From the cell containing the given text, extract its center point as [X, Y] coordinate. 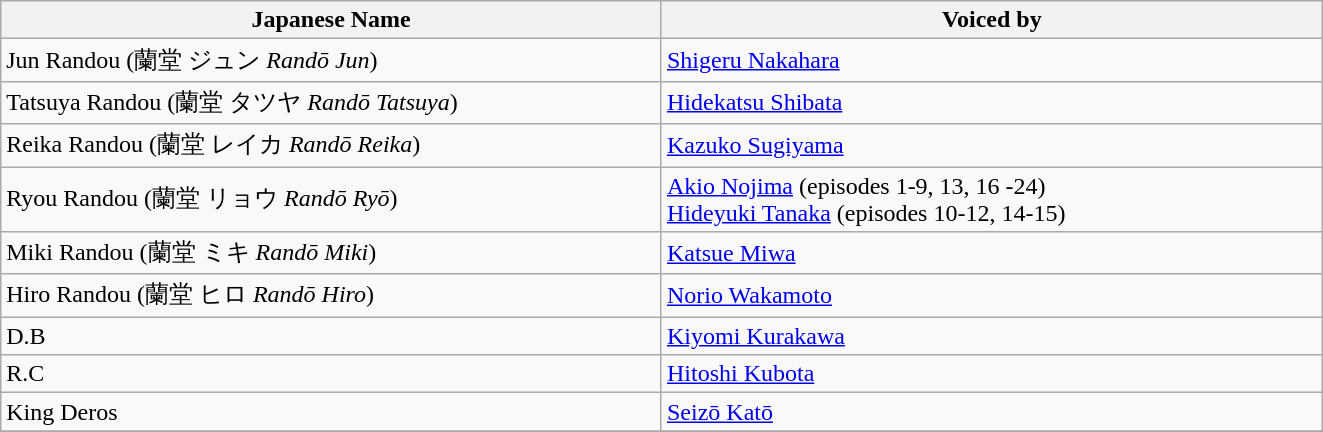
Jun Randou (蘭堂 ジュン Randō Jun) [332, 60]
Seizō Katō [992, 412]
Japanese Name [332, 20]
King Deros [332, 412]
Tatsuya Randou (蘭堂 タツヤ Randō Tatsuya) [332, 102]
Kiyomi Kurakawa [992, 336]
Voiced by [992, 20]
Norio Wakamoto [992, 296]
Katsue Miwa [992, 254]
Hitoshi Kubota [992, 374]
D.B [332, 336]
Hiro Randou (蘭堂 ヒロ Randō Hiro) [332, 296]
Shigeru Nakahara [992, 60]
R.C [332, 374]
Kazuko Sugiyama [992, 146]
Hidekatsu Shibata [992, 102]
Miki Randou (蘭堂 ミキ Randō Miki) [332, 254]
Ryou Randou (蘭堂 リョウ Randō Ryō) [332, 198]
Akio Nojima (episodes 1-9, 13, 16 -24) Hideyuki Tanaka (episodes 10-12, 14-15) [992, 198]
Reika Randou (蘭堂 レイカ Randō Reika) [332, 146]
